Output the (X, Y) coordinate of the center of the cell containing the given text.  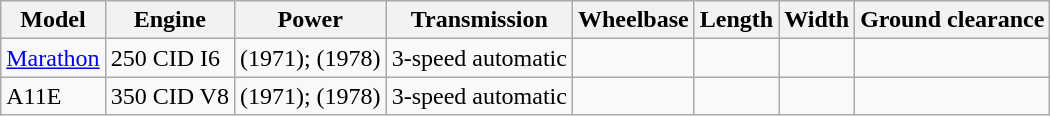
Power (310, 20)
Engine (170, 20)
Wheelbase (633, 20)
Length (736, 20)
Ground clearance (952, 20)
250 CID I6 (170, 58)
Width (817, 20)
350 CID V8 (170, 96)
A11E (53, 96)
Marathon (53, 58)
Model (53, 20)
Transmission (479, 20)
